From the cell containing the given text, extract its center point as (x, y) coordinate. 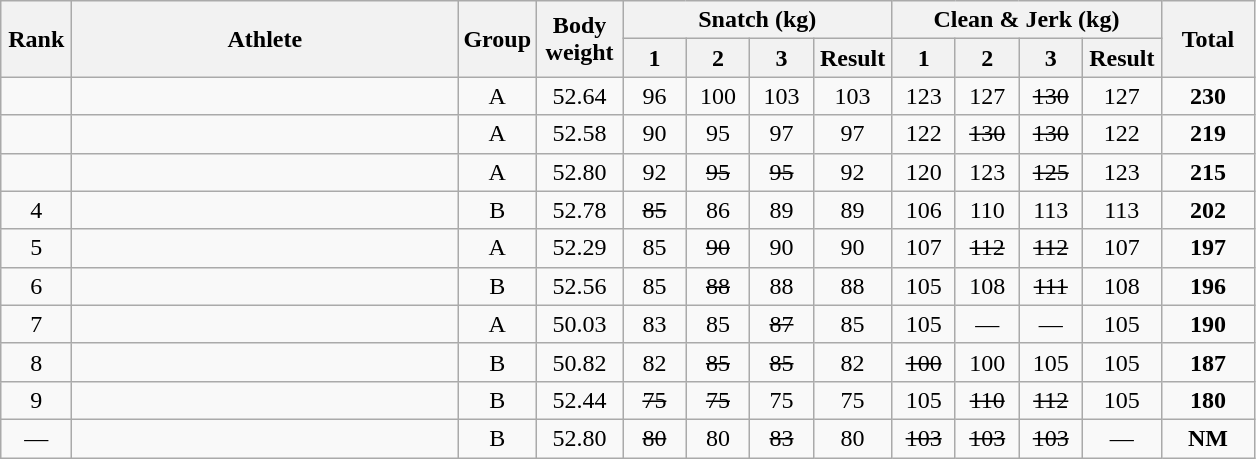
Rank (36, 39)
4 (36, 210)
Body weight (580, 39)
Group (498, 39)
52.64 (580, 96)
52.56 (580, 286)
6 (36, 286)
9 (36, 400)
52.58 (580, 134)
196 (1208, 286)
52.44 (580, 400)
5 (36, 248)
190 (1208, 324)
180 (1208, 400)
50.03 (580, 324)
7 (36, 324)
Snatch (kg) (758, 20)
187 (1208, 362)
120 (924, 172)
96 (655, 96)
219 (1208, 134)
Athlete (265, 39)
197 (1208, 248)
8 (36, 362)
86 (718, 210)
50.82 (580, 362)
Total (1208, 39)
125 (1051, 172)
52.29 (580, 248)
52.78 (580, 210)
Clean & Jerk (kg) (1026, 20)
NM (1208, 438)
106 (924, 210)
215 (1208, 172)
87 (782, 324)
230 (1208, 96)
111 (1051, 286)
202 (1208, 210)
